Pinpoint the cell where the given text exists, returning its [x, y] midpoint coordinate. 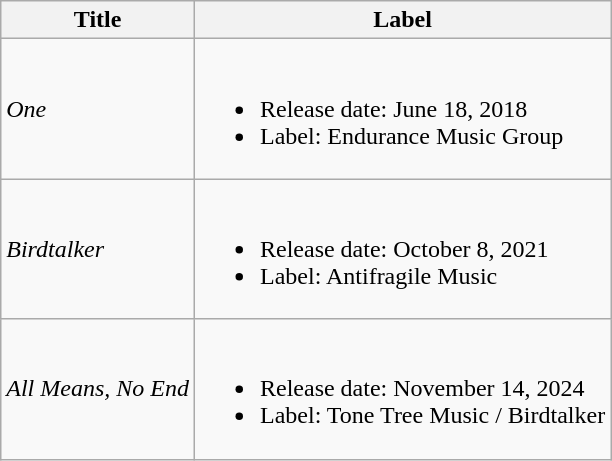
All Means, No End [98, 389]
Release date: November 14, 2024Label: Tone Tree Music / Birdtalker [402, 389]
Title [98, 20]
Label [402, 20]
Release date: October 8, 2021Label: Antifragile Music [402, 249]
Release date: June 18, 2018Label: Endurance Music Group [402, 109]
Birdtalker [98, 249]
One [98, 109]
